Return the (x, y) coordinate for the center point of the cell that contains the specified text.  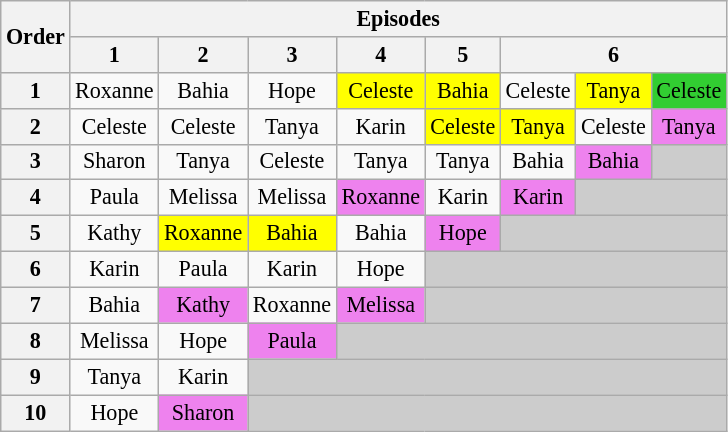
9 (36, 377)
Order (36, 36)
8 (36, 341)
10 (36, 412)
7 (36, 305)
Episodes (398, 18)
